Determine the (x, y) coordinate at the center of the cell enclosing the given text.  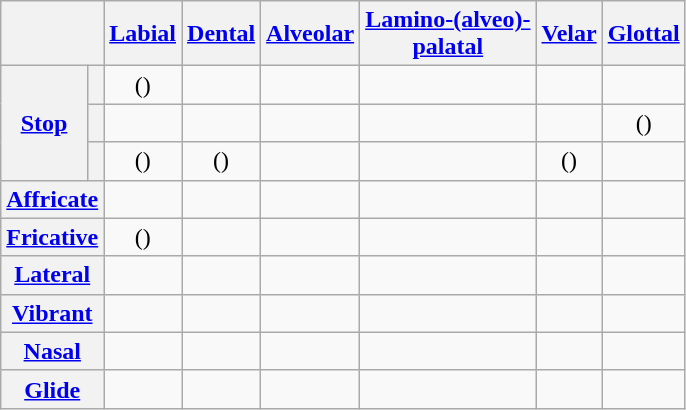
Dental (222, 34)
Glottal (644, 34)
Labial (143, 34)
Glide (52, 389)
Fricative (52, 237)
Nasal (52, 351)
Affricate (52, 199)
Stop (44, 123)
Lateral (52, 275)
Vibrant (52, 313)
Lamino-(alveo)-palatal (448, 34)
Alveolar (310, 34)
Velar (569, 34)
